Identify which cell holds the provided text, then report its [x, y] central coordinate. 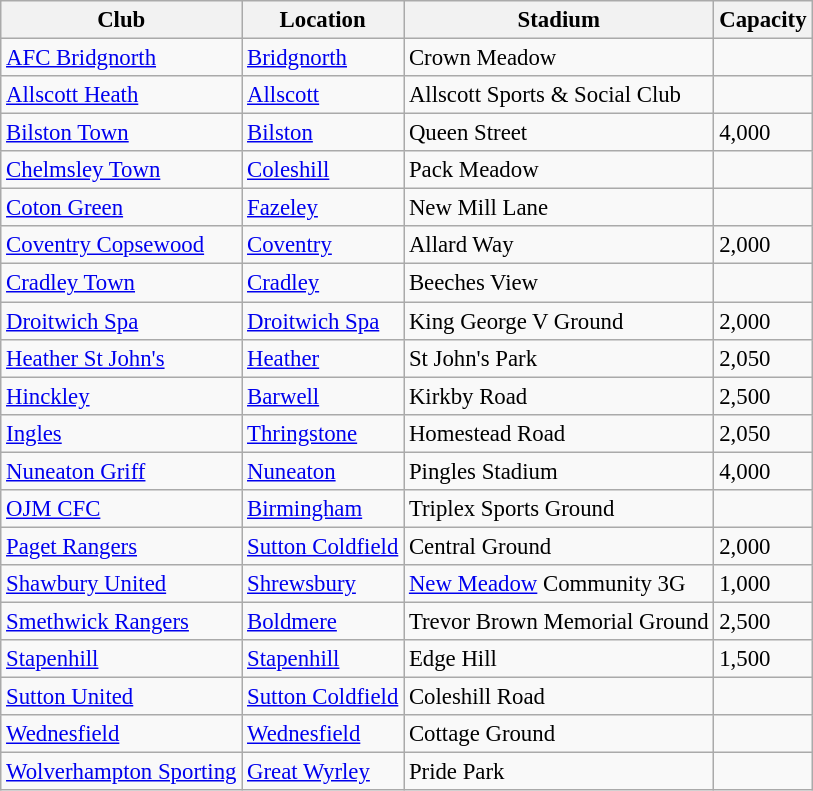
Pingles Stadium [559, 471]
Capacity [763, 20]
Birmingham [323, 509]
Allscott Heath [122, 95]
Central Ground [559, 546]
Shawbury United [122, 584]
Cradley [323, 283]
Wolverhampton Sporting [122, 772]
Cradley Town [122, 283]
Paget Rangers [122, 546]
New Meadow Community 3G [559, 584]
Coton Green [122, 208]
Beeches View [559, 283]
Edge Hill [559, 659]
Pack Meadow [559, 170]
Allscott Sports & Social Club [559, 95]
Crown Meadow [559, 58]
Allard Way [559, 245]
Nuneaton [323, 471]
Coleshill [323, 170]
Bilston [323, 133]
Allscott [323, 95]
1,000 [763, 584]
Fazeley [323, 208]
Triplex Sports Ground [559, 509]
Cottage Ground [559, 734]
New Mill Lane [559, 208]
OJM CFC [122, 509]
Heather [323, 358]
Sutton United [122, 697]
Thringstone [323, 433]
Trevor Brown Memorial Ground [559, 621]
Great Wyrley [323, 772]
Location [323, 20]
King George V Ground [559, 321]
Queen Street [559, 133]
Coleshill Road [559, 697]
Bilston Town [122, 133]
Coventry [323, 245]
Stadium [559, 20]
Club [122, 20]
Smethwick Rangers [122, 621]
Shrewsbury [323, 584]
Nuneaton Griff [122, 471]
Pride Park [559, 772]
Coventry Copsewood [122, 245]
Boldmere [323, 621]
Homestead Road [559, 433]
1,500 [763, 659]
AFC Bridgnorth [122, 58]
Barwell [323, 396]
St John's Park [559, 358]
Ingles [122, 433]
Bridgnorth [323, 58]
Chelmsley Town [122, 170]
Heather St John's [122, 358]
Hinckley [122, 396]
Kirkby Road [559, 396]
